Return the [x, y] coordinate for the center point of the cell that contains the specified text.  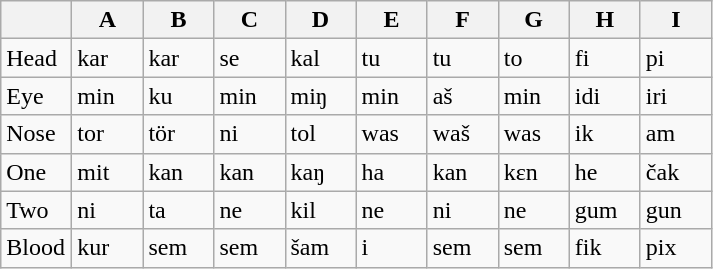
B [178, 20]
F [462, 20]
G [534, 20]
ha [392, 172]
Blood [36, 248]
One [36, 172]
ik [604, 134]
pix [676, 248]
idi [604, 96]
Two [36, 210]
ta [178, 210]
fi [604, 58]
C [250, 20]
H [604, 20]
miŋ [320, 96]
kur [108, 248]
kaŋ [320, 172]
pi [676, 58]
mit [108, 172]
šam [320, 248]
Nose [36, 134]
aš [462, 96]
am [676, 134]
čak [676, 172]
tor [108, 134]
kil [320, 210]
he [604, 172]
E [392, 20]
tol [320, 134]
Eye [36, 96]
A [108, 20]
iri [676, 96]
gun [676, 210]
fik [604, 248]
waš [462, 134]
I [676, 20]
kal [320, 58]
ku [178, 96]
tör [178, 134]
kεn [534, 172]
gum [604, 210]
to [534, 58]
D [320, 20]
se [250, 58]
Head [36, 58]
i [392, 248]
